Identify which cell holds the provided text, then report its [X, Y] central coordinate. 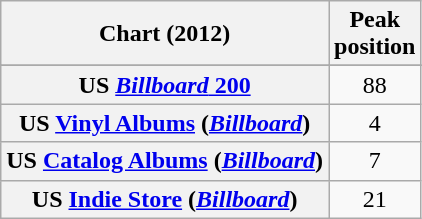
US Billboard 200 [165, 85]
88 [375, 85]
21 [375, 199]
Chart (2012) [165, 34]
4 [375, 123]
US Vinyl Albums (Billboard) [165, 123]
Peakposition [375, 34]
US Catalog Albums (Billboard) [165, 161]
US Indie Store (Billboard) [165, 199]
7 [375, 161]
